From the cell containing the given text, extract its center point as (X, Y) coordinate. 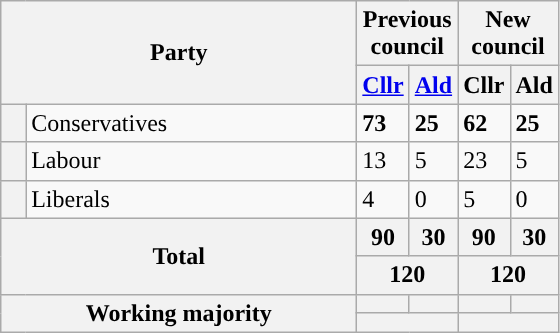
62 (484, 123)
Liberals (192, 199)
Total (179, 256)
Party (179, 52)
Conservatives (192, 123)
Previous council (408, 34)
Working majority (179, 313)
Labour (192, 161)
13 (383, 161)
4 (383, 199)
23 (484, 161)
New council (508, 34)
73 (383, 123)
